Search for the cell housing the specified text and yield its [X, Y] center coordinate. 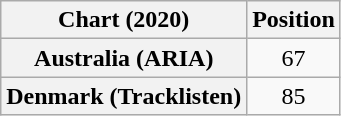
Chart (2020) [124, 20]
67 [294, 58]
Position [294, 20]
85 [294, 96]
Denmark (Tracklisten) [124, 96]
Australia (ARIA) [124, 58]
